Capture the cell that displays the provided text and extract its [X, Y] central coordinate. 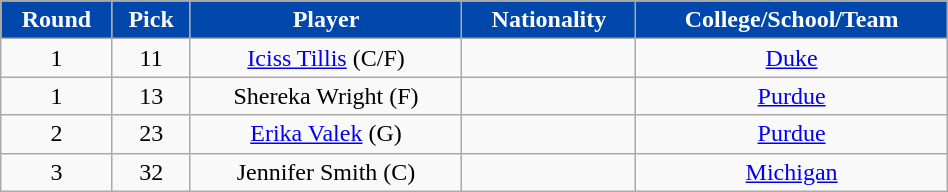
Jennifer Smith (C) [326, 172]
Pick [151, 20]
11 [151, 58]
Shereka Wright (F) [326, 96]
Player [326, 20]
32 [151, 172]
23 [151, 134]
Michigan [792, 172]
Iciss Tillis (C/F) [326, 58]
Nationality [549, 20]
Round [56, 20]
Erika Valek (G) [326, 134]
Duke [792, 58]
13 [151, 96]
2 [56, 134]
College/School/Team [792, 20]
3 [56, 172]
